Determine the (X, Y) coordinate at the center of the cell enclosing the given text.  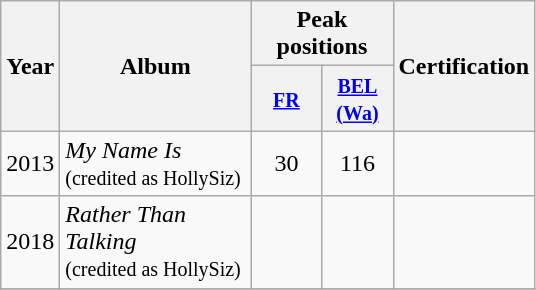
30 (286, 164)
Album (156, 66)
2013 (30, 164)
My Name Is (credited as HollySiz) (156, 164)
Rather Than Talking (credited as HollySiz) (156, 242)
Year (30, 66)
Certification (464, 66)
BEL (Wa) (358, 98)
116 (358, 164)
FR (286, 98)
Peak positions (322, 34)
2018 (30, 242)
